Find where the given text appears and provide that cell's center as (x, y) coordinate. 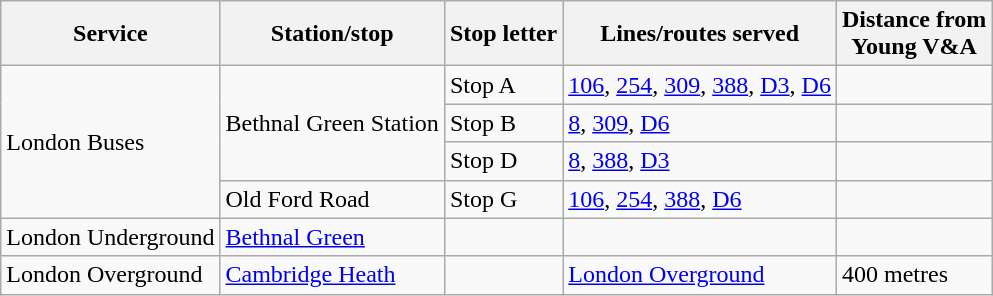
106, 254, 309, 388, D3, D6 (700, 85)
106, 254, 388, D6 (700, 199)
Service (110, 34)
Stop G (503, 199)
8, 388, D3 (700, 161)
Old Ford Road (332, 199)
Lines/routes served (700, 34)
Station/stop (332, 34)
Bethnal Green Station (332, 123)
Bethnal Green (332, 237)
Stop D (503, 161)
Distance fromYoung V&A (914, 34)
400 metres (914, 275)
8, 309, D6 (700, 123)
Stop B (503, 123)
Stop letter (503, 34)
London Buses (110, 142)
London Underground (110, 237)
Cambridge Heath (332, 275)
Stop A (503, 85)
